Locate the cell with the specified text and output its (x, y) center coordinate. 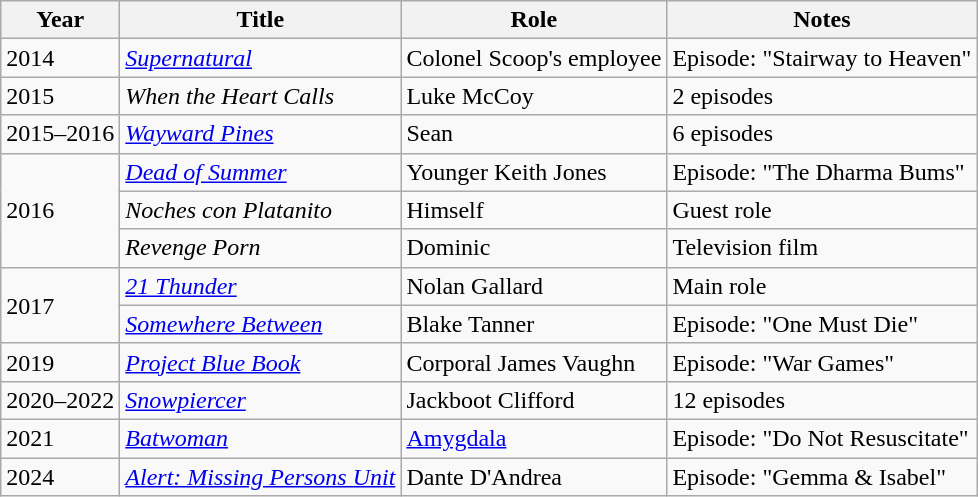
2021 (60, 438)
2016 (60, 210)
Year (60, 20)
Snowpiercer (260, 400)
Revenge Porn (260, 248)
2020–2022 (60, 400)
Somewhere Between (260, 324)
Episode: "Stairway to Heaven" (822, 58)
2017 (60, 305)
Blake Tanner (534, 324)
6 episodes (822, 134)
Sean (534, 134)
Noches con Platanito (260, 210)
12 episodes (822, 400)
2015–2016 (60, 134)
Episode: "War Games" (822, 362)
Title (260, 20)
Guest role (822, 210)
Dante D'Andrea (534, 477)
Television film (822, 248)
Himself (534, 210)
Dead of Summer (260, 172)
Episode: "Gemma & Isabel" (822, 477)
When the Heart Calls (260, 96)
Episode: "Do Not Resuscitate" (822, 438)
21 Thunder (260, 286)
Notes (822, 20)
Alert: Missing Persons Unit (260, 477)
Jackboot Clifford (534, 400)
2014 (60, 58)
2019 (60, 362)
Younger Keith Jones (534, 172)
Colonel Scoop's employee (534, 58)
2 episodes (822, 96)
Luke McCoy (534, 96)
2015 (60, 96)
Dominic (534, 248)
Nolan Gallard (534, 286)
Project Blue Book (260, 362)
Episode: "One Must Die" (822, 324)
Amygdala (534, 438)
2024 (60, 477)
Episode: "The Dharma Bums" (822, 172)
Corporal James Vaughn (534, 362)
Wayward Pines (260, 134)
Supernatural (260, 58)
Role (534, 20)
Main role (822, 286)
Batwoman (260, 438)
